Search for the cell housing the specified text and yield its (X, Y) center coordinate. 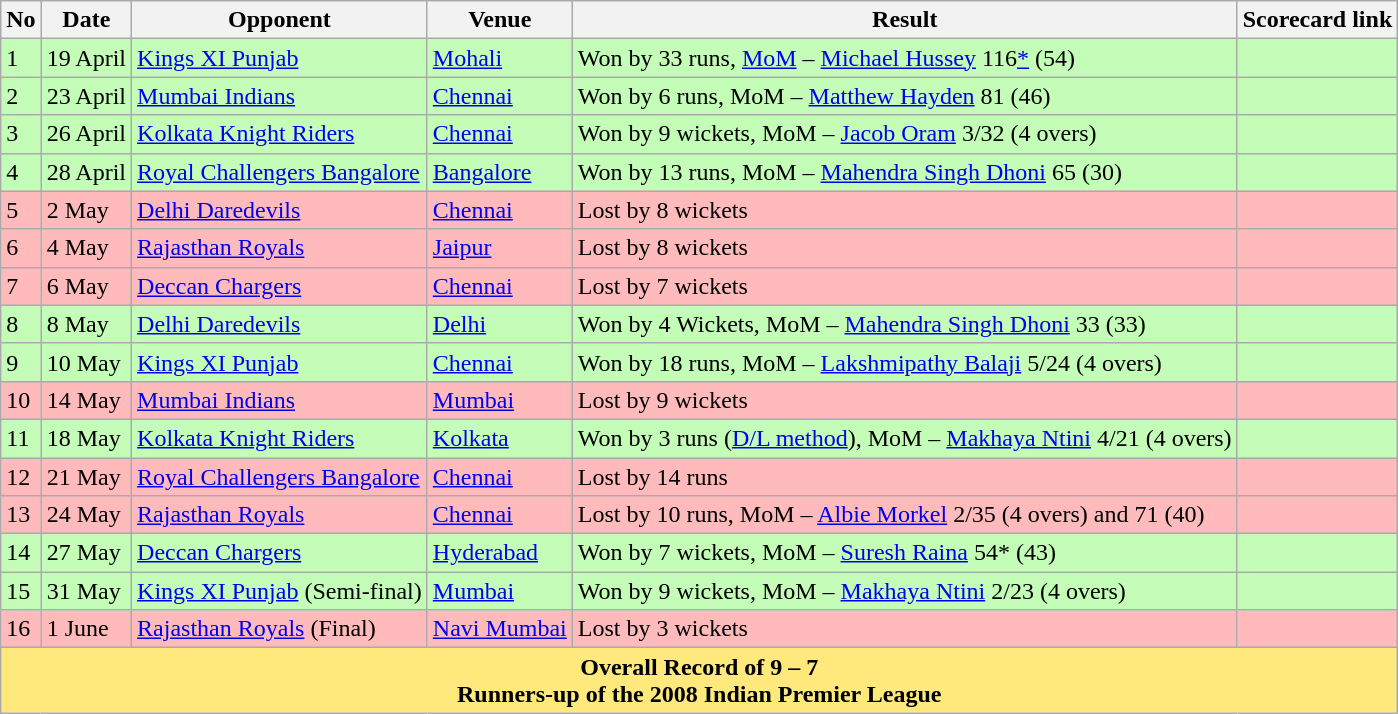
Won by 13 runs, MoM – Mahendra Singh Dhoni 65 (30) (904, 172)
Navi Mumbai (500, 629)
14 May (86, 400)
9 (21, 362)
27 May (86, 553)
No (21, 20)
Won by 33 runs, MoM – Michael Hussey 116* (54) (904, 58)
Lost by 7 wickets (904, 286)
28 April (86, 172)
Won by 7 wickets, MoM – Suresh Raina 54* (43) (904, 553)
Won by 9 wickets, MoM – Makhaya Ntini 2/23 (4 overs) (904, 591)
24 May (86, 515)
Lost by 10 runs, MoM – Albie Morkel 2/35 (4 overs) and 71 (40) (904, 515)
Scorecard link (1318, 20)
Lost by 9 wickets (904, 400)
Mohali (500, 58)
Rajasthan Royals (Final) (280, 629)
14 (21, 553)
5 (21, 210)
8 (21, 324)
Bangalore (500, 172)
3 (21, 134)
2 (21, 96)
12 (21, 477)
Date (86, 20)
Jaipur (500, 248)
6 May (86, 286)
Hyderabad (500, 553)
4 (21, 172)
21 May (86, 477)
Won by 18 runs, MoM – Lakshmipathy Balaji 5/24 (4 overs) (904, 362)
7 (21, 286)
Won by 6 runs, MoM – Matthew Hayden 81 (46) (904, 96)
10 (21, 400)
4 May (86, 248)
Won by 4 Wickets, MoM – Mahendra Singh Dhoni 33 (33) (904, 324)
15 (21, 591)
11 (21, 438)
Kings XI Punjab (Semi-final) (280, 591)
Delhi (500, 324)
1 (21, 58)
Opponent (280, 20)
Won by 9 wickets, MoM – Jacob Oram 3/32 (4 overs) (904, 134)
6 (21, 248)
23 April (86, 96)
10 May (86, 362)
16 (21, 629)
Venue (500, 20)
Result (904, 20)
31 May (86, 591)
8 May (86, 324)
2 May (86, 210)
1 June (86, 629)
19 April (86, 58)
Lost by 3 wickets (904, 629)
Kolkata (500, 438)
13 (21, 515)
26 April (86, 134)
Lost by 14 runs (904, 477)
18 May (86, 438)
Overall Record of 9 – 7Runners-up of the 2008 Indian Premier League (700, 680)
Won by 3 runs (D/L method), MoM – Makhaya Ntini 4/21 (4 overs) (904, 438)
